Detect which cell encompasses the target text, then output its [X, Y] center coordinate. 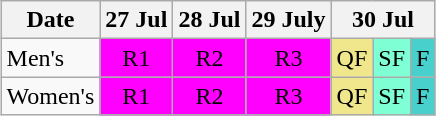
Men's [50, 58]
28 Jul [210, 20]
29 July [288, 20]
30 Jul [383, 20]
27 Jul [136, 20]
Date [50, 20]
Women's [50, 96]
